Return the (x, y) coordinate for the center point of the cell that contains the specified text.  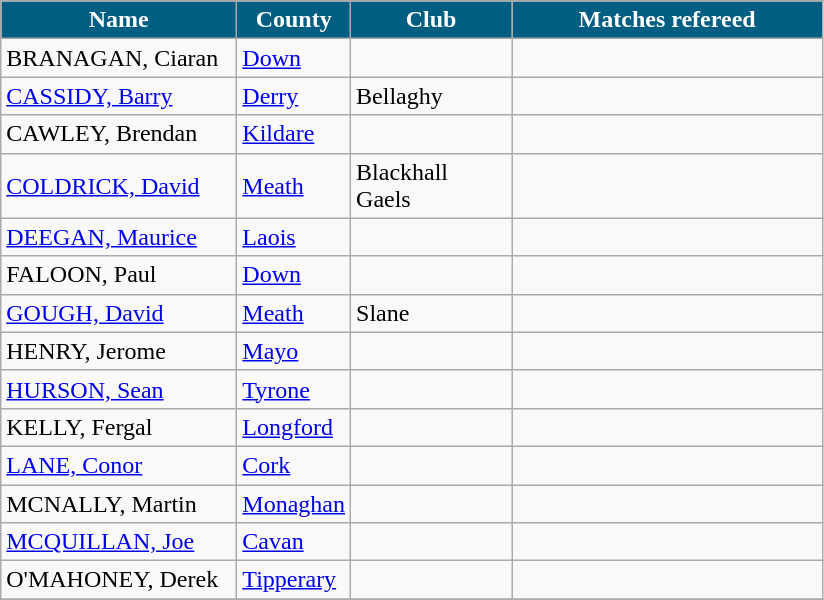
LANE, Conor (119, 465)
Derry (294, 96)
FALOON, Paul (119, 275)
DEEGAN, Maurice (119, 237)
Monaghan (294, 503)
County (294, 20)
CASSIDY, Barry (119, 96)
Laois (294, 237)
Kildare (294, 134)
Club (432, 20)
MCNALLY, Martin (119, 503)
Bellaghy (432, 96)
KELLY, Fergal (119, 427)
MCQUILLAN, Joe (119, 542)
BRANAGAN, Ciaran (119, 58)
Matches refereed (668, 20)
Cork (294, 465)
Tipperary (294, 580)
Longford (294, 427)
Name (119, 20)
HURSON, Sean (119, 389)
CAWLEY, Brendan (119, 134)
Blackhall Gaels (432, 186)
COLDRICK, David (119, 186)
Tyrone (294, 389)
Cavan (294, 542)
Slane (432, 313)
O'MAHONEY, Derek (119, 580)
HENRY, Jerome (119, 351)
Mayo (294, 351)
GOUGH, David (119, 313)
